Extract the [x, y] coordinate from the center of the cell holding the provided text.  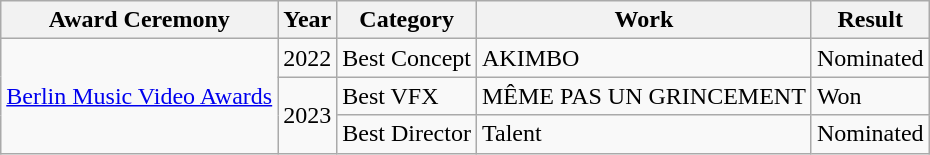
Best Concept [407, 58]
Award Ceremony [140, 20]
Work [644, 20]
Best VFX [407, 96]
2023 [308, 115]
Result [870, 20]
MÊME PAS UN GRINCEMENT [644, 96]
AKIMBO [644, 58]
Best Director [407, 134]
Talent [644, 134]
Berlin Music Video Awards [140, 96]
2022 [308, 58]
Category [407, 20]
Year [308, 20]
Won [870, 96]
